Locate the cell with the specified text and output its (x, y) center coordinate. 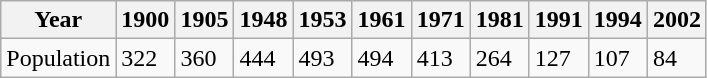
322 (146, 58)
1961 (382, 20)
1981 (500, 20)
2002 (676, 20)
444 (264, 58)
493 (322, 58)
1991 (558, 20)
1971 (440, 20)
1953 (322, 20)
1905 (204, 20)
360 (204, 58)
1994 (618, 20)
107 (618, 58)
Year (58, 20)
127 (558, 58)
1900 (146, 20)
Population (58, 58)
494 (382, 58)
84 (676, 58)
264 (500, 58)
1948 (264, 20)
413 (440, 58)
